Provide the [x, y] coordinate of the cell's center where the given text is located.  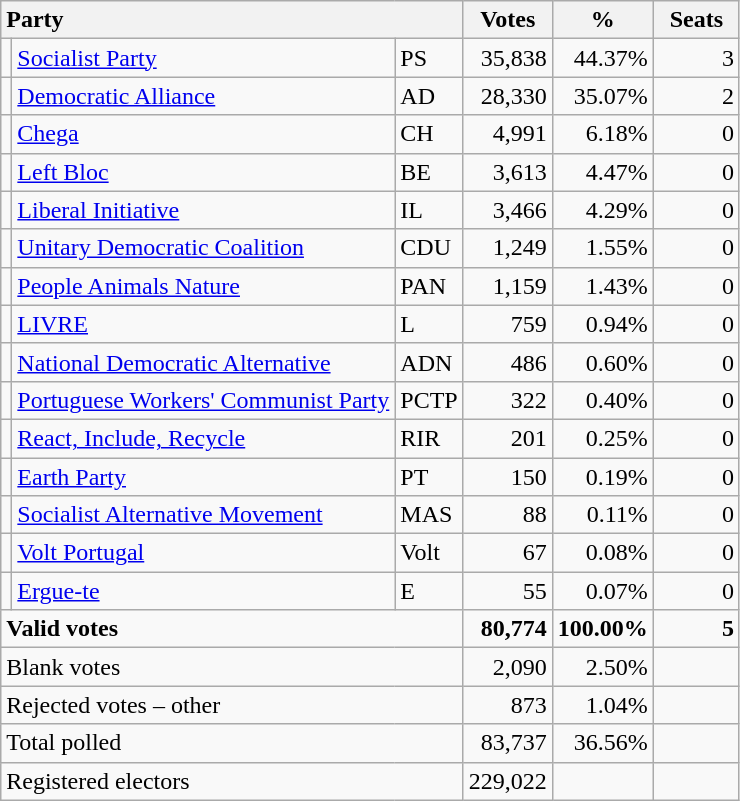
201 [508, 438]
35,838 [508, 58]
55 [508, 591]
% [602, 20]
Liberal Initiative [204, 210]
100.00% [602, 629]
L [429, 324]
6.18% [602, 134]
Blank votes [232, 667]
Volt Portugal [204, 553]
1,249 [508, 248]
PS [429, 58]
0.19% [602, 477]
67 [508, 553]
AD [429, 96]
PAN [429, 286]
35.07% [602, 96]
MAS [429, 515]
44.37% [602, 58]
Rejected votes – other [232, 705]
Portuguese Workers' Communist Party [204, 400]
Volt [429, 553]
2,090 [508, 667]
2.50% [602, 667]
3,613 [508, 172]
React, Include, Recycle [204, 438]
Valid votes [232, 629]
3,466 [508, 210]
Socialist Alternative Movement [204, 515]
CDU [429, 248]
0.40% [602, 400]
1.43% [602, 286]
Earth Party [204, 477]
Socialist Party [204, 58]
5 [696, 629]
LIVRE [204, 324]
RIR [429, 438]
873 [508, 705]
IL [429, 210]
1.04% [602, 705]
Democratic Alliance [204, 96]
0.08% [602, 553]
2 [696, 96]
4.47% [602, 172]
0.94% [602, 324]
88 [508, 515]
National Democratic Alternative [204, 362]
Votes [508, 20]
Party [232, 20]
People Animals Nature [204, 286]
229,022 [508, 781]
4.29% [602, 210]
4,991 [508, 134]
Left Bloc [204, 172]
759 [508, 324]
PCTP [429, 400]
150 [508, 477]
CH [429, 134]
486 [508, 362]
0.07% [602, 591]
Total polled [232, 743]
Seats [696, 20]
83,737 [508, 743]
Ergue-te [204, 591]
Unitary Democratic Coalition [204, 248]
0.60% [602, 362]
PT [429, 477]
Chega [204, 134]
36.56% [602, 743]
3 [696, 58]
E [429, 591]
Registered electors [232, 781]
ADN [429, 362]
BE [429, 172]
1,159 [508, 286]
1.55% [602, 248]
0.25% [602, 438]
80,774 [508, 629]
0.11% [602, 515]
28,330 [508, 96]
322 [508, 400]
